Output the (X, Y) coordinate of the center of the cell containing the given text.  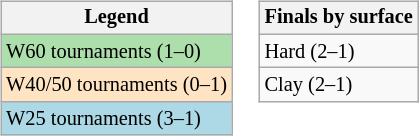
Hard (2–1) (339, 51)
Clay (2–1) (339, 85)
W40/50 tournaments (0–1) (116, 85)
Finals by surface (339, 18)
W60 tournaments (1–0) (116, 51)
Legend (116, 18)
W25 tournaments (3–1) (116, 119)
